Identify which cell holds the provided text, then report its [X, Y] central coordinate. 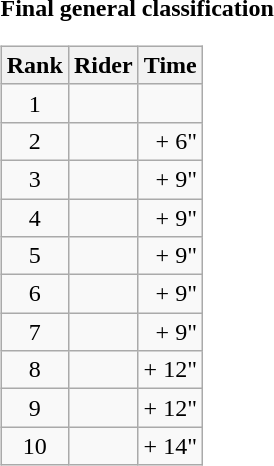
+ 6" [170, 141]
8 [34, 370]
2 [34, 141]
Rider [103, 65]
5 [34, 256]
1 [34, 103]
7 [34, 332]
+ 14" [170, 446]
10 [34, 446]
Rank [34, 65]
4 [34, 217]
9 [34, 408]
Time [170, 65]
3 [34, 179]
6 [34, 294]
